Search for the cell housing the specified text and yield its [x, y] center coordinate. 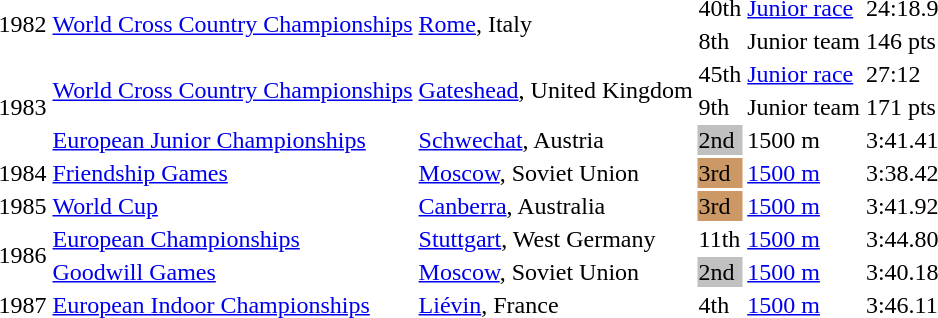
Canberra, Australia [556, 206]
European Championships [232, 239]
Junior race [804, 74]
Friendship Games [232, 173]
Goodwill Games [232, 272]
45th [720, 74]
Gateshead, United Kingdom [556, 90]
11th [720, 239]
European Junior Championships [232, 140]
World Cross Country Championships [232, 90]
9th [720, 107]
Stuttgart, West Germany [556, 239]
Schwechat, Austria [556, 140]
8th [720, 41]
World Cup [232, 206]
